Capture the cell that displays the provided text and extract its (x, y) central coordinate. 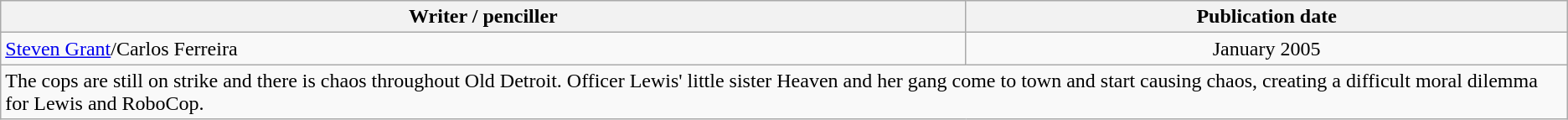
January 2005 (1266, 49)
Steven Grant/Carlos Ferreira (483, 49)
Publication date (1266, 17)
Writer / penciller (483, 17)
